Output the [X, Y] coordinate of the center of the cell containing the given text.  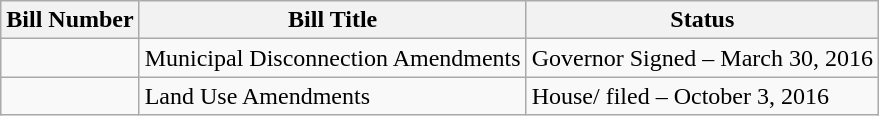
Bill Title [332, 20]
Land Use Amendments [332, 96]
Status [702, 20]
Municipal Disconnection Amendments [332, 58]
Governor Signed – March 30, 2016 [702, 58]
House/ filed – October 3, 2016 [702, 96]
Bill Number [70, 20]
